Extract the (X, Y) coordinate from the center of the cell holding the provided text.  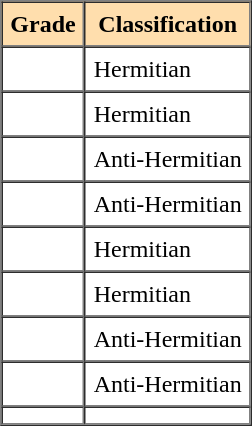
Grade (42, 24)
Classification (168, 24)
